For the text-containing cell, return its midpoint in (X, Y) coordinate format. 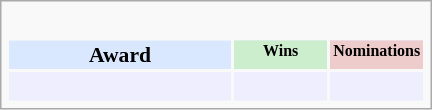
Wins (280, 54)
Award (120, 54)
Nominations (376, 54)
